Detect which cell encompasses the target text, then output its [X, Y] center coordinate. 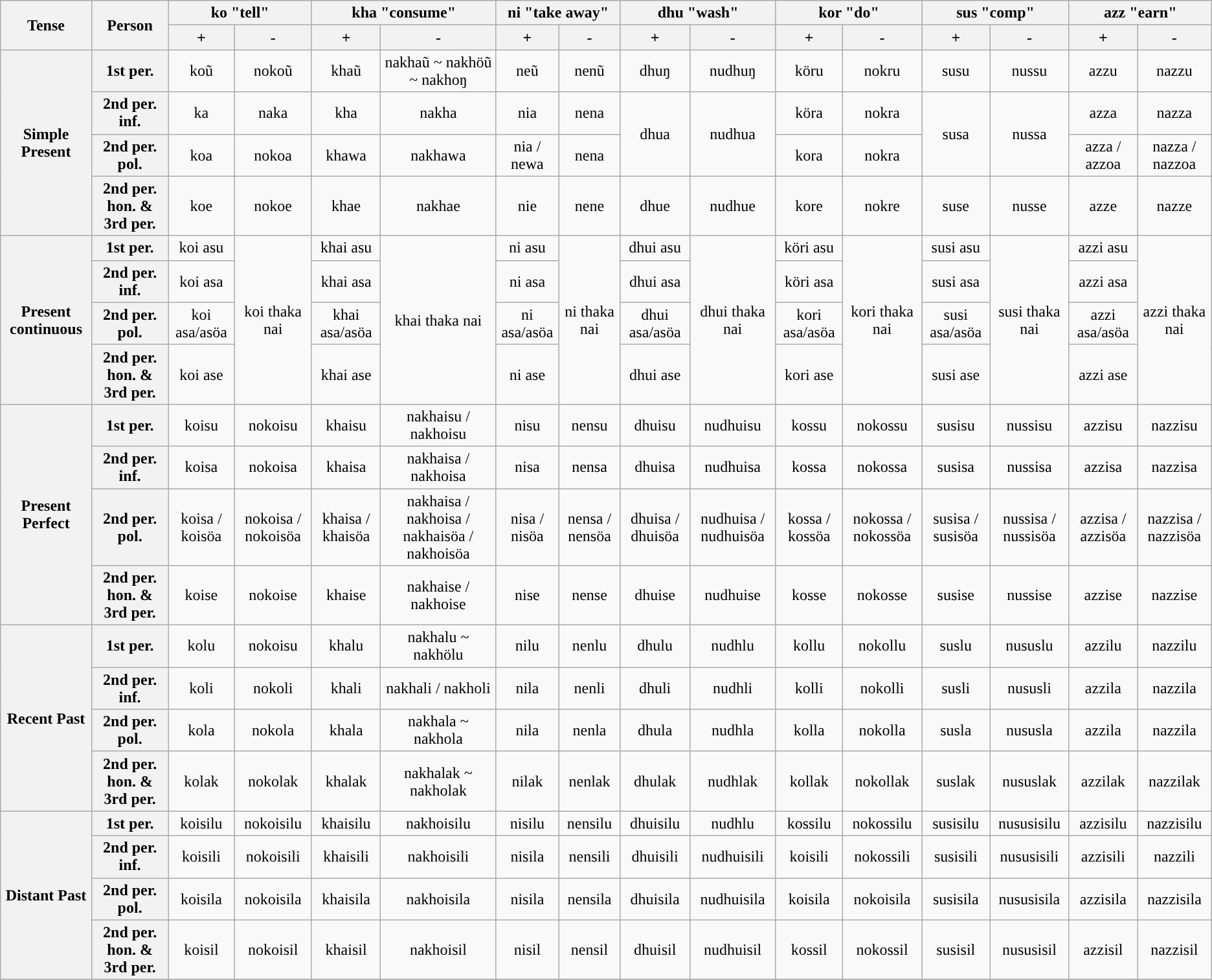
nenli [589, 689]
kori ase [809, 374]
nakhawa [438, 155]
khalu [346, 646]
koisilu [201, 823]
nudhuŋ [733, 71]
nudhla [733, 730]
kossa / kossöa [809, 527]
khalak [346, 781]
kha [346, 113]
nakhoisila [438, 898]
nokolla [882, 730]
susisil [956, 950]
azzisa [1103, 467]
köru [809, 71]
ni asu [527, 248]
nazzilu [1174, 646]
nazzisila [1174, 898]
dhuisu [655, 425]
nisil [527, 950]
azzi asu [1103, 248]
khai asa [346, 281]
nazze [1174, 206]
nususisil [1029, 950]
dhua [655, 134]
nudhlak [733, 781]
khaisil [346, 950]
dhu "wash" [698, 13]
koisil [201, 950]
nense [589, 596]
dhuisilu [655, 823]
nususlak [1029, 781]
nisa / nisöa [527, 527]
khaisilu [346, 823]
azzisila [1103, 898]
nensili [589, 857]
nususisilu [1029, 823]
nie [527, 206]
nazzisa [1174, 467]
nususisila [1029, 898]
nensil [589, 950]
dhuisil [655, 950]
nususli [1029, 689]
ka [201, 113]
dhui thaka nai [733, 320]
dhui asu [655, 248]
koi thaka nai [273, 320]
nakhae [438, 206]
Recent Past [47, 718]
khaũ [346, 71]
kola [201, 730]
nokoisil [273, 950]
dhuli [655, 689]
nokossilu [882, 823]
susise [956, 596]
kolli [809, 689]
khaisili [346, 857]
nakhalak ~ nakholak [438, 781]
khai asu [346, 248]
köri asa [809, 281]
khaise [346, 596]
azzisili [1103, 857]
khaisa / khaisöa [346, 527]
nokola [273, 730]
nazzilak [1174, 781]
nazzu [1174, 71]
nussisa [1029, 467]
nensila [589, 898]
khaisa [346, 467]
koe [201, 206]
susi asa [956, 281]
nudhuisili [733, 857]
sus "comp" [996, 13]
susli [956, 689]
ko "tell" [240, 13]
susisa [956, 467]
nakhoisil [438, 950]
kossilu [809, 823]
nazzisilu [1174, 823]
nokoisili [273, 857]
kossu [809, 425]
kolu [201, 646]
koli [201, 689]
dhui asa [655, 281]
nenũ [589, 71]
Present Perfect [47, 514]
dhuisila [655, 898]
susisa / susisöa [956, 527]
nensa [589, 467]
khali [346, 689]
kollak [809, 781]
dhui ase [655, 374]
nusse [1029, 206]
nokoũ [273, 71]
azzu [1103, 71]
koi asa/asöa [201, 324]
dhuisa / dhuisöa [655, 527]
nudhue [733, 206]
nene [589, 206]
nokoisa [273, 467]
susisila [956, 898]
suslak [956, 781]
azza / azzoa [1103, 155]
susisili [956, 857]
nussisa / nussisöa [1029, 527]
koise [201, 596]
nia [527, 113]
neũ [527, 71]
nokoise [273, 596]
nokoa [273, 155]
Tense [47, 25]
dhulu [655, 646]
koi asa [201, 281]
nenla [589, 730]
azzisil [1103, 950]
Present continuous [47, 320]
susla [956, 730]
koisu [201, 425]
kori thaka nai [882, 320]
nakhaise / nakhoise [438, 596]
nussu [1029, 71]
nudhuisu [733, 425]
koi ase [201, 374]
azzisa / azzisöa [1103, 527]
dhulak [655, 781]
nussisu [1029, 425]
nakhoisilu [438, 823]
azze [1103, 206]
nakhalu ~ nakhölu [438, 646]
koi asu [201, 248]
nokosse [882, 596]
nokossa [882, 467]
nususla [1029, 730]
susisu [956, 425]
dhuisa [655, 467]
azzilu [1103, 646]
nakhaisa / nakhoisa [438, 467]
nokolli [882, 689]
kossa [809, 467]
azz "earn" [1140, 13]
naka [273, 113]
dhuisili [655, 857]
nilak [527, 781]
Distant Past [47, 895]
ni asa [527, 281]
nensa / nensöa [589, 527]
nokollu [882, 646]
nudhuisila [733, 898]
nisilu [527, 823]
nokolak [273, 781]
nokoli [273, 689]
nokoe [273, 206]
Simple Present [47, 142]
nokossu [882, 425]
susi ase [956, 374]
koũ [201, 71]
azzi thaka nai [1174, 320]
nudhuisil [733, 950]
nazzisu [1174, 425]
nakhoisili [438, 857]
khawa [346, 155]
nokre [882, 206]
nokollak [882, 781]
dhuise [655, 596]
kosse [809, 596]
nazzili [1174, 857]
Person [129, 25]
nisu [527, 425]
nudhuisa / nudhuisöa [733, 527]
koa [201, 155]
azzilak [1103, 781]
nenlu [589, 646]
nudhli [733, 689]
kollu [809, 646]
nudhua [733, 134]
nensu [589, 425]
nudhuise [733, 596]
azzise [1103, 596]
nakhali / nakholi [438, 689]
suslu [956, 646]
khai asa/asöa [346, 324]
nazza / nazzoa [1174, 155]
suse [956, 206]
khae [346, 206]
azzisu [1103, 425]
kore [809, 206]
susi thaka nai [1029, 320]
nazza [1174, 113]
kori asa/asöa [809, 324]
nussise [1029, 596]
nisa [527, 467]
koisa / koisöa [201, 527]
nokossa / nokossöa [882, 527]
köri asu [809, 248]
azzi ase [1103, 374]
nususlu [1029, 646]
kha "consume" [404, 13]
nokru [882, 71]
azza [1103, 113]
susisilu [956, 823]
koisa [201, 467]
nise [527, 596]
nokoisa / nokoisöa [273, 527]
khala [346, 730]
kossil [809, 950]
khaisila [346, 898]
azzi asa [1103, 281]
nazzisil [1174, 950]
nakhaisa / nakhoisa / nakhaisöa / nakhoisöa [438, 527]
kora [809, 155]
nususisili [1029, 857]
nudhuisa [733, 467]
nussa [1029, 134]
nokoisilu [273, 823]
dhui asa/asöa [655, 324]
köra [809, 113]
susu [956, 71]
nokossili [882, 857]
dhue [655, 206]
kolla [809, 730]
nokossil [882, 950]
susi asa/asöa [956, 324]
azzi asa/asöa [1103, 324]
khai thaka nai [438, 320]
nenlak [589, 781]
nensilu [589, 823]
nia / newa [527, 155]
kolak [201, 781]
dhuŋ [655, 71]
ni "take away" [558, 13]
nakhaũ ~ nakhöũ ~ nakhoŋ [438, 71]
kor "do" [849, 13]
khai ase [346, 374]
nilu [527, 646]
khaisu [346, 425]
nazzise [1174, 596]
dhula [655, 730]
susi asu [956, 248]
nakhaisu / nakhoisu [438, 425]
nazzisa / nazzisöa [1174, 527]
ni asa/asöa [527, 324]
nakhala ~ nakhola [438, 730]
azzisilu [1103, 823]
susa [956, 134]
ni thaka nai [589, 320]
ni ase [527, 374]
nakha [438, 113]
